Search for the cell housing the specified text and yield its [X, Y] center coordinate. 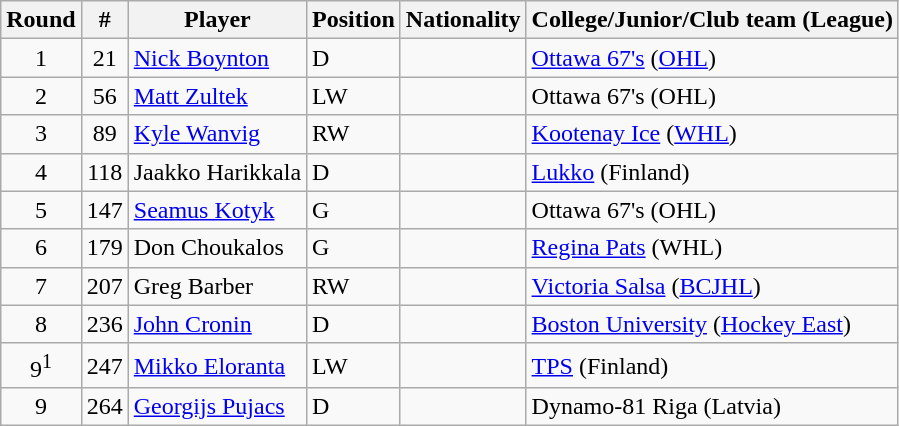
236 [104, 324]
56 [104, 96]
Nick Boynton [217, 58]
Don Choukalos [217, 248]
5 [41, 210]
Georgijs Pujacs [217, 407]
Player [217, 20]
2 [41, 96]
179 [104, 248]
Boston University (Hockey East) [712, 324]
Victoria Salsa (BCJHL) [712, 286]
8 [41, 324]
207 [104, 286]
Greg Barber [217, 286]
3 [41, 134]
147 [104, 210]
4 [41, 172]
89 [104, 134]
1 [41, 58]
118 [104, 172]
247 [104, 366]
Kyle Wanvig [217, 134]
7 [41, 286]
91 [41, 366]
# [104, 20]
Round [41, 20]
TPS (Finland) [712, 366]
Lukko (Finland) [712, 172]
Kootenay Ice (WHL) [712, 134]
Position [354, 20]
9 [41, 407]
Matt Zultek [217, 96]
264 [104, 407]
Dynamo-81 Riga (Latvia) [712, 407]
College/Junior/Club team (League) [712, 20]
Mikko Eloranta [217, 366]
John Cronin [217, 324]
21 [104, 58]
Regina Pats (WHL) [712, 248]
6 [41, 248]
Jaakko Harikkala [217, 172]
Nationality [463, 20]
Seamus Kotyk [217, 210]
